Find where the given text appears and provide that cell's center as [X, Y] coordinate. 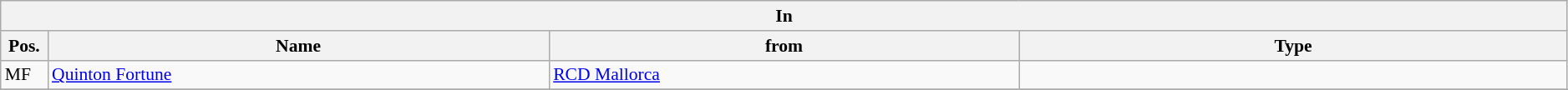
Pos. [24, 46]
Type [1293, 46]
MF [24, 75]
Name [298, 46]
Quinton Fortune [298, 75]
In [784, 16]
from [784, 46]
RCD Mallorca [784, 75]
